Identify which cell holds the provided text, then report its (X, Y) central coordinate. 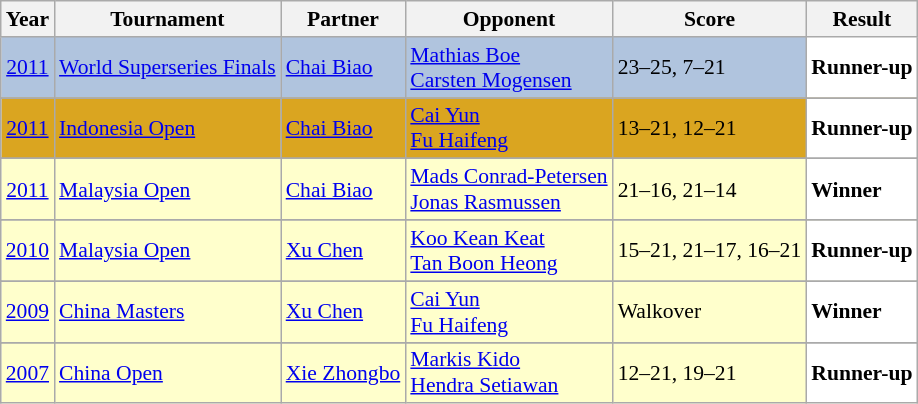
China Open (168, 372)
13–21, 12–21 (710, 128)
World Superseries Finals (168, 68)
2007 (28, 372)
Xie Zhongbo (344, 372)
Opponent (508, 19)
China Masters (168, 312)
23–25, 7–21 (710, 68)
12–21, 19–21 (710, 372)
Score (710, 19)
Partner (344, 19)
2010 (28, 250)
Walkover (710, 312)
21–16, 21–14 (710, 190)
Year (28, 19)
Koo Kean Keat Tan Boon Heong (508, 250)
Mads Conrad-Petersen Jonas Rasmussen (508, 190)
15–21, 21–17, 16–21 (710, 250)
Mathias Boe Carsten Mogensen (508, 68)
Indonesia Open (168, 128)
2009 (28, 312)
Markis Kido Hendra Setiawan (508, 372)
Tournament (168, 19)
Result (862, 19)
